Determine the [X, Y] coordinate at the center of the cell enclosing the given text.  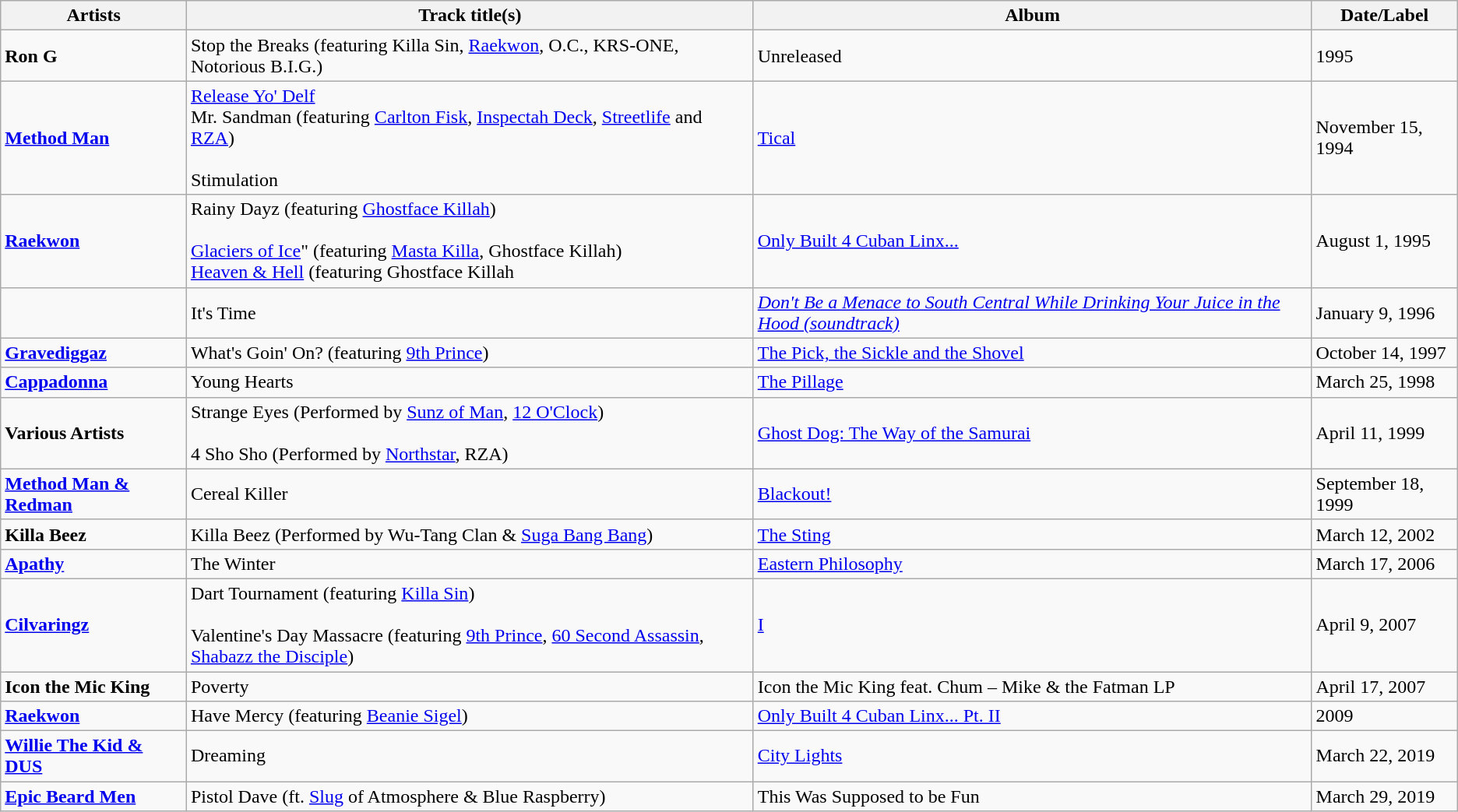
Artists [93, 16]
Gravediggaz [93, 353]
Cilvaringz [93, 624]
Method Man & Redman [93, 494]
Release Yo' DelfMr. Sandman (featuring Carlton Fisk, Inspectah Deck, Streetlife and RZA)Stimulation [470, 138]
The Winter [470, 564]
Cereal Killer [470, 494]
Method Man [93, 138]
April 11, 1999 [1385, 433]
1995 [1385, 56]
What's Goin' On? (featuring 9th Prince) [470, 353]
March 22, 2019 [1385, 757]
Apathy [93, 564]
March 17, 2006 [1385, 564]
Ghost Dog: The Way of the Samurai [1033, 433]
Various Artists [93, 433]
Killa Beez (Performed by Wu-Tang Clan & Suga Bang Bang) [470, 534]
August 1, 1995 [1385, 241]
Album [1033, 16]
Pistol Dave (ft. Slug of Atmosphere & Blue Raspberry) [470, 796]
January 9, 1996 [1385, 313]
April 9, 2007 [1385, 624]
Eastern Philosophy [1033, 564]
The Pillage [1033, 382]
Stop the Breaks (featuring Killa Sin, Raekwon, O.C., KRS-ONE, Notorious B.I.G.) [470, 56]
Icon the Mic King [93, 686]
Icon the Mic King feat. Chum – Mike & the Fatman LP [1033, 686]
Strange Eyes (Performed by Sunz of Man, 12 O'Clock)4 Sho Sho (Performed by Northstar, RZA) [470, 433]
Don't Be a Menace to South Central While Drinking Your Juice in the Hood (soundtrack) [1033, 313]
April 17, 2007 [1385, 686]
Blackout! [1033, 494]
September 18, 1999 [1385, 494]
Only Built 4 Cuban Linx... [1033, 241]
It's Time [470, 313]
I [1033, 624]
Rainy Dayz (featuring Ghostface Killah)Glaciers of Ice" (featuring Masta Killa, Ghostface Killah) Heaven & Hell (featuring Ghostface Killah [470, 241]
November 15, 1994 [1385, 138]
This Was Supposed to be Fun [1033, 796]
The Pick, the Sickle and the Shovel [1033, 353]
Cappadonna [93, 382]
2009 [1385, 716]
Epic Beard Men [93, 796]
Killa Beez [93, 534]
Track title(s) [470, 16]
Dart Tournament (featuring Killa Sin)Valentine's Day Massacre (featuring 9th Prince, 60 Second Assassin, Shabazz the Disciple) [470, 624]
Poverty [470, 686]
Young Hearts [470, 382]
Date/Label [1385, 16]
Unreleased [1033, 56]
The Sting [1033, 534]
Only Built 4 Cuban Linx... Pt. II [1033, 716]
Tical [1033, 138]
Dreaming [470, 757]
Willie The Kid & DUS [93, 757]
March 25, 1998 [1385, 382]
October 14, 1997 [1385, 353]
March 29, 2019 [1385, 796]
Have Mercy (featuring Beanie Sigel) [470, 716]
City Lights [1033, 757]
March 12, 2002 [1385, 534]
Ron G [93, 56]
